For the text-containing cell, return its midpoint in [X, Y] coordinate format. 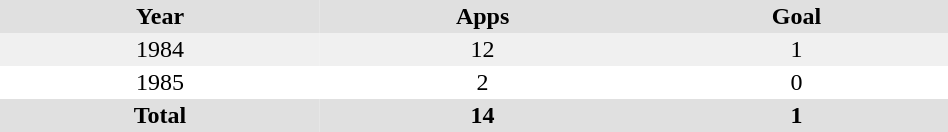
1985 [160, 82]
Apps [482, 16]
2 [482, 82]
1984 [160, 50]
12 [482, 50]
Goal [796, 16]
Total [160, 116]
Year [160, 16]
0 [796, 82]
14 [482, 116]
